Identify which cell holds the provided text, then report its [x, y] central coordinate. 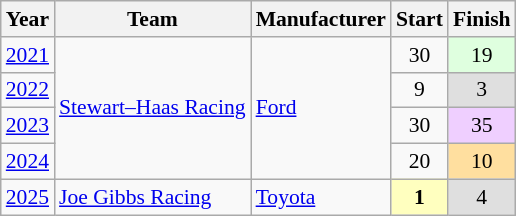
2023 [28, 126]
1 [420, 197]
Manufacturer [321, 19]
Year [28, 19]
20 [420, 162]
19 [482, 55]
2022 [28, 90]
Team [152, 19]
2021 [28, 55]
4 [482, 197]
Stewart–Haas Racing [152, 108]
3 [482, 90]
2025 [28, 197]
9 [420, 90]
2024 [28, 162]
35 [482, 126]
Start [420, 19]
Finish [482, 19]
10 [482, 162]
Joe Gibbs Racing [152, 197]
Toyota [321, 197]
Ford [321, 108]
